Provide the (X, Y) coordinate of the cell's center where the given text is located.  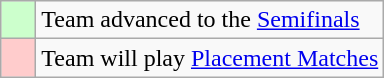
Team advanced to the Semifinals (210, 20)
Team will play Placement Matches (210, 58)
